Locate the cell with the specified text and output its [x, y] center coordinate. 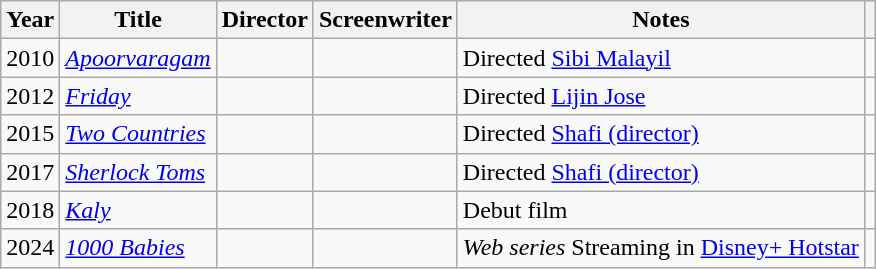
Screenwriter [385, 20]
Web series Streaming in Disney+ Hotstar [660, 248]
2010 [30, 58]
Apoorvaragam [138, 58]
Friday [138, 96]
Directed Lijin Jose [660, 96]
2024 [30, 248]
Title [138, 20]
2015 [30, 134]
Kaly [138, 210]
Directed Sibi Malayil [660, 58]
Sherlock Toms [138, 172]
Notes [660, 20]
2018 [30, 210]
1000 Babies [138, 248]
Debut film [660, 210]
2012 [30, 96]
Director [264, 20]
Year [30, 20]
Two Countries [138, 134]
2017 [30, 172]
